Capture the cell that displays the provided text and extract its (X, Y) central coordinate. 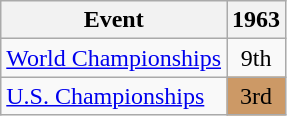
World Championships (114, 58)
1963 (256, 20)
Event (114, 20)
9th (256, 58)
U.S. Championships (114, 96)
3rd (256, 96)
